Output the (X, Y) coordinate of the center of the cell containing the given text.  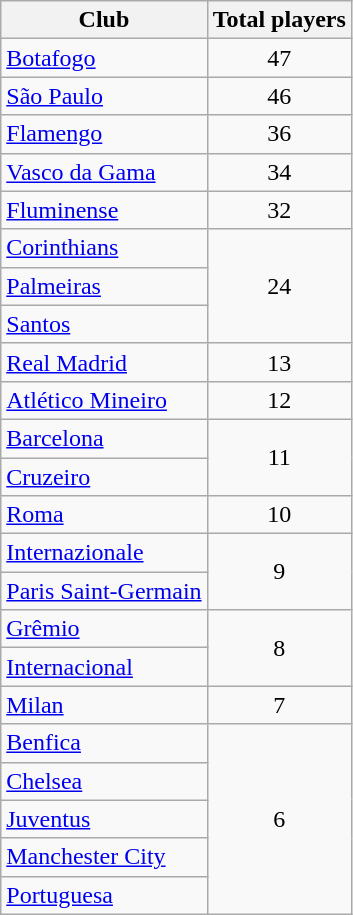
Paris Saint-Germain (104, 591)
47 (279, 58)
11 (279, 457)
Palmeiras (104, 286)
12 (279, 400)
Flamengo (104, 134)
Manchester City (104, 857)
Fluminense (104, 210)
Vasco da Gama (104, 172)
8 (279, 648)
Internacional (104, 667)
24 (279, 286)
Total players (279, 20)
34 (279, 172)
32 (279, 210)
Corinthians (104, 248)
36 (279, 134)
Atlético Mineiro (104, 400)
Internazionale (104, 553)
10 (279, 515)
Benfica (104, 743)
Barcelona (104, 438)
Real Madrid (104, 362)
São Paulo (104, 96)
Santos (104, 324)
Roma (104, 515)
9 (279, 572)
13 (279, 362)
Chelsea (104, 781)
46 (279, 96)
6 (279, 819)
Botafogo (104, 58)
Cruzeiro (104, 477)
Grêmio (104, 629)
Milan (104, 705)
7 (279, 705)
Juventus (104, 819)
Club (104, 20)
Portuguesa (104, 895)
